Output the [x, y] coordinate of the center of the cell containing the given text.  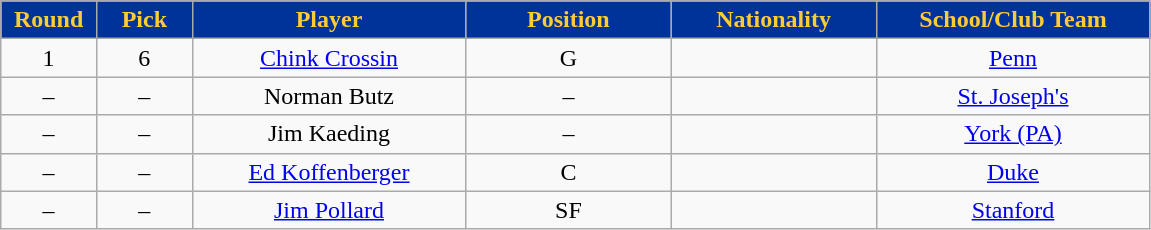
Pick [144, 20]
Stanford [1013, 210]
1 [49, 58]
G [568, 58]
Round [49, 20]
Jim Pollard [329, 210]
SF [568, 210]
6 [144, 58]
St. Joseph's [1013, 96]
Player [329, 20]
Norman Butz [329, 96]
Penn [1013, 58]
Nationality [774, 20]
Ed Koffenberger [329, 172]
Chink Crossin [329, 58]
York (PA) [1013, 134]
Position [568, 20]
Jim Kaeding [329, 134]
Duke [1013, 172]
C [568, 172]
School/Club Team [1013, 20]
